Detect which cell encompasses the target text, then output its (x, y) center coordinate. 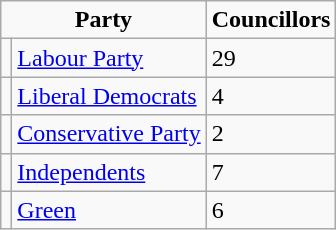
Conservative Party (109, 134)
2 (271, 134)
Party (104, 20)
Liberal Democrats (109, 96)
7 (271, 172)
Labour Party (109, 58)
29 (271, 58)
Green (109, 210)
6 (271, 210)
4 (271, 96)
Independents (109, 172)
Councillors (271, 20)
